Return the (x, y) coordinate for the center point of the cell that contains the specified text.  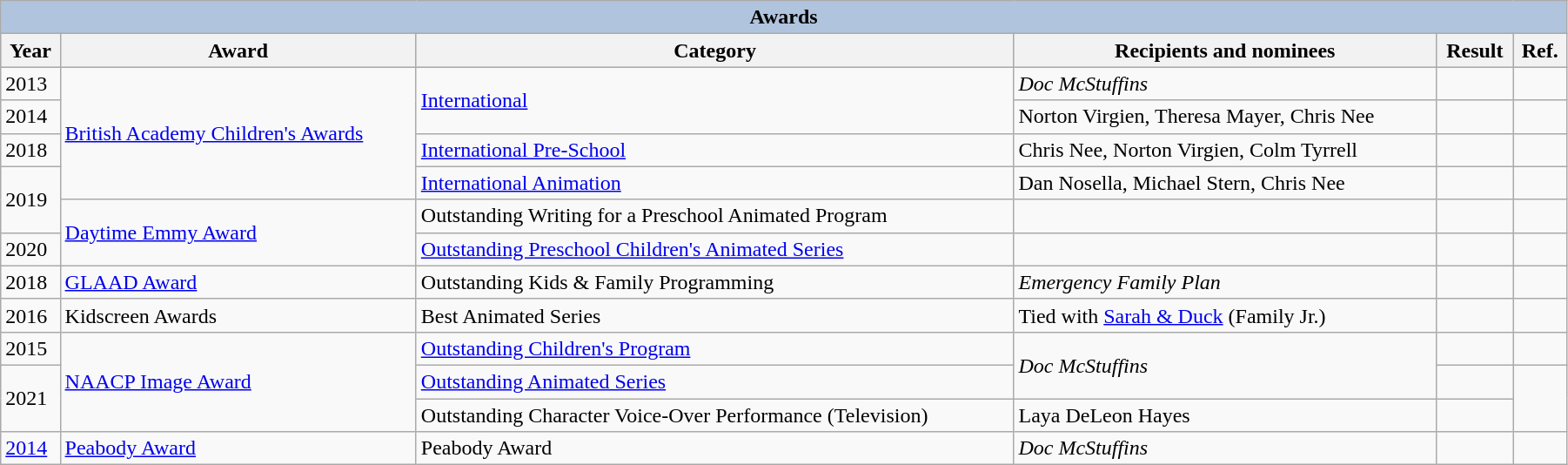
2015 (30, 348)
International Pre-School (715, 150)
Emergency Family Plan (1225, 282)
Outstanding Animated Series (715, 381)
Category (715, 51)
Best Animated Series (715, 315)
Outstanding Kids & Family Programming (715, 282)
2013 (30, 84)
Outstanding Writing for a Preschool Animated Program (715, 216)
International (715, 100)
British Academy Children's Awards (238, 133)
2021 (30, 398)
Awards (784, 17)
NAACP Image Award (238, 381)
Result (1475, 51)
Daytime Emmy Award (238, 232)
GLAAD Award (238, 282)
Year (30, 51)
2020 (30, 249)
2016 (30, 315)
Dan Nosella, Michael Stern, Chris Nee (1225, 183)
Ref. (1540, 51)
Tied with Sarah & Duck (Family Jr.) (1225, 315)
Kidscreen Awards (238, 315)
Outstanding Preschool Children's Animated Series (715, 249)
Award (238, 51)
Laya DeLeon Hayes (1225, 415)
2019 (30, 199)
Recipients and nominees (1225, 51)
Outstanding Character Voice-Over Performance (Television) (715, 415)
Chris Nee, Norton Virgien, Colm Tyrrell (1225, 150)
Norton Virgien, Theresa Mayer, Chris Nee (1225, 117)
Outstanding Children's Program (715, 348)
International Animation (715, 183)
